Locate the cell with the specified text and output its (X, Y) center coordinate. 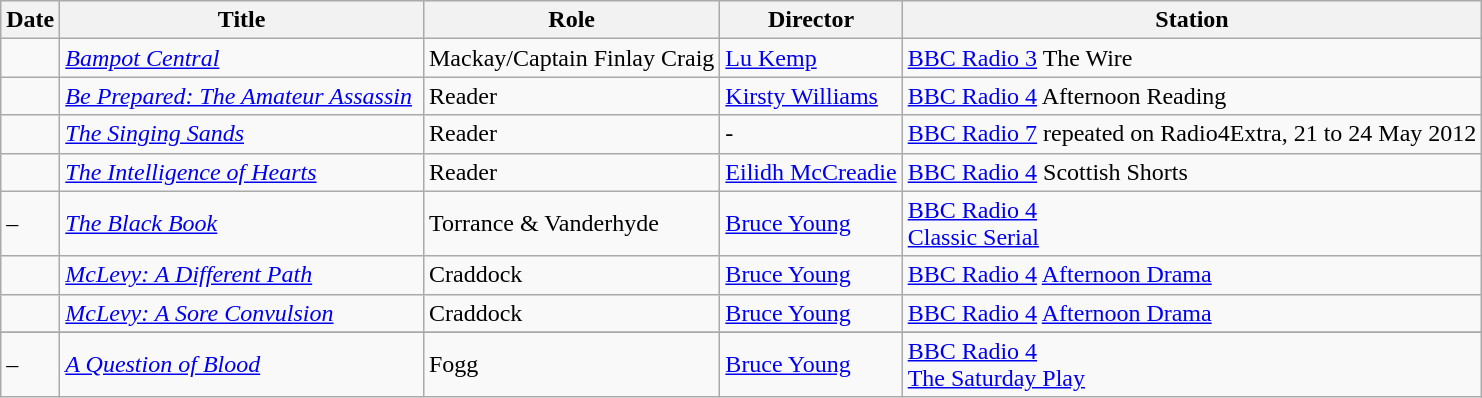
BBC Radio 4 Afternoon Reading (1192, 96)
Role (571, 20)
Bampot Central (242, 58)
Director (811, 20)
BBC Radio 3 The Wire (1192, 58)
McLevy: A Different Path (242, 275)
The Singing Sands (242, 134)
- (811, 134)
The Intelligence of Hearts (242, 172)
Be Prepared: The Amateur Assassin (242, 96)
McLevy: A Sore Convulsion (242, 313)
Title (242, 20)
Lu Kemp (811, 58)
The Black Book (242, 224)
BBC Radio 7 repeated on Radio4Extra, 21 to 24 May 2012 (1192, 134)
BBC Radio 4The Saturday Play (1192, 364)
A Question of Blood (242, 364)
BBC Radio 4Classic Serial (1192, 224)
Torrance & Vanderhyde (571, 224)
Mackay/Captain Finlay Craig (571, 58)
Date (30, 20)
BBC Radio 4 Scottish Shorts (1192, 172)
Fogg (571, 364)
Kirsty Williams (811, 96)
Station (1192, 20)
Eilidh McCreadie (811, 172)
